Return [x, y] of the center of cell containing provided text 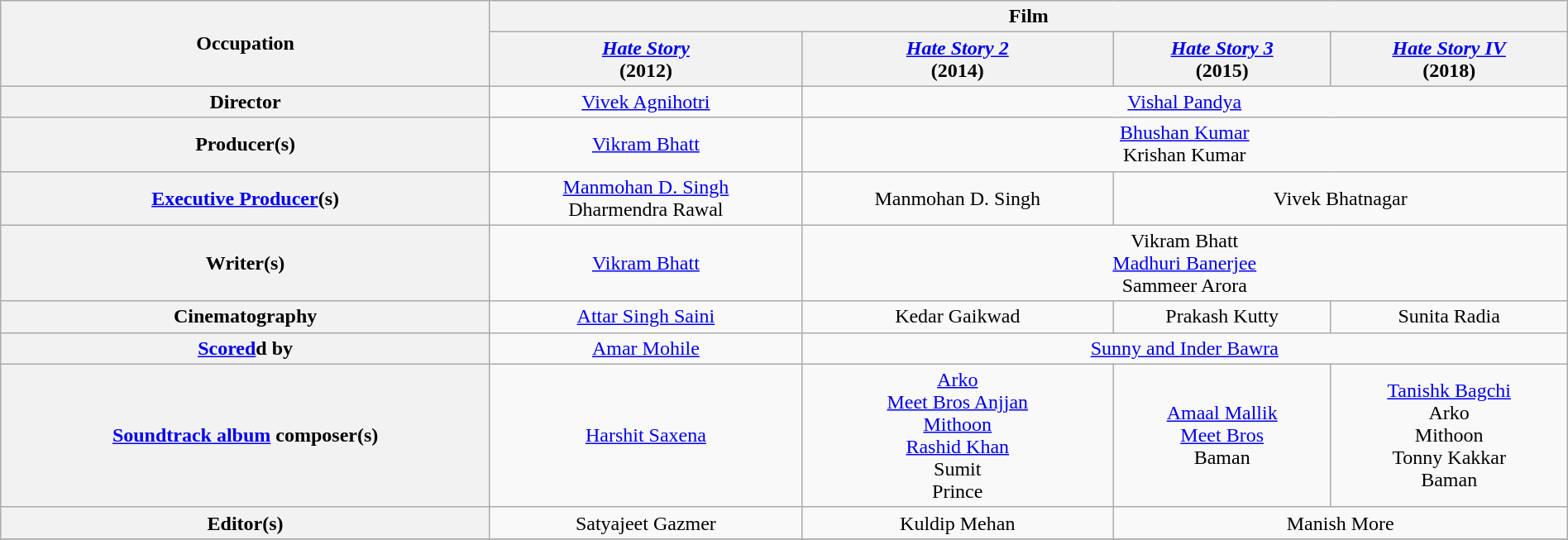
Executive Producer(s) [246, 198]
Vivek Agnihotri [645, 102]
Vishal Pandya [1184, 102]
Writer(s) [246, 263]
Hate Story IV (2018) [1449, 60]
Editor(s) [246, 523]
Hate Story 2 (2014) [958, 60]
Producer(s) [246, 144]
Scoredd by [246, 348]
Tanishk BagchiArkoMithoonTonny KakkarBaman [1449, 435]
Kedar Gaikwad [958, 317]
Hate Story (2012) [645, 60]
Sunny and Inder Bawra [1184, 348]
Satyajeet Gazmer [645, 523]
Amar Mohile [645, 348]
Manmohan D. SinghDharmendra Rawal [645, 198]
Prakash Kutty [1222, 317]
Amaal MallikMeet BrosBaman [1222, 435]
Hate Story 3 (2015) [1222, 60]
Film [1029, 17]
Manmohan D. Singh [958, 198]
Kuldip Mehan [958, 523]
Sunita Radia [1449, 317]
Soundtrack album composer(s) [246, 435]
Vikram Bhatt Madhuri BanerjeeSammeer Arora [1184, 263]
Occupation [246, 43]
Harshit Saxena [645, 435]
Attar Singh Saini [645, 317]
Bhushan KumarKrishan Kumar [1184, 144]
ArkoMeet Bros AnjjanMithoonRashid KhanSumitPrince [958, 435]
Director [246, 102]
Cinematography [246, 317]
Vivek Bhatnagar [1340, 198]
Manish More [1340, 523]
